Find where the given text appears and provide that cell's center as [x, y] coordinate. 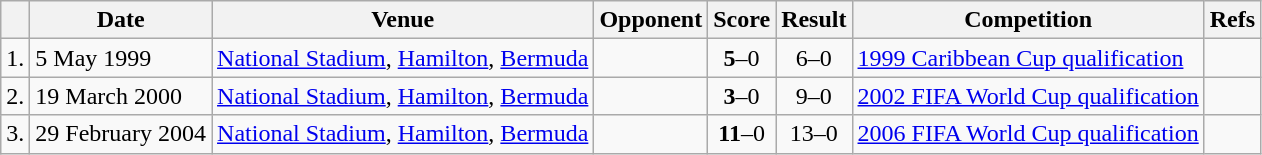
2002 FIFA World Cup qualification [1028, 96]
3–0 [742, 96]
2. [16, 96]
29 February 2004 [121, 134]
Refs [1232, 20]
19 March 2000 [121, 96]
6–0 [814, 58]
Score [742, 20]
13–0 [814, 134]
Date [121, 20]
11–0 [742, 134]
2006 FIFA World Cup qualification [1028, 134]
Opponent [651, 20]
1999 Caribbean Cup qualification [1028, 58]
Venue [403, 20]
Competition [1028, 20]
5–0 [742, 58]
9–0 [814, 96]
Result [814, 20]
1. [16, 58]
3. [16, 134]
5 May 1999 [121, 58]
